Scan for the cell matching the given text and deliver its (x, y) coordinate at center. 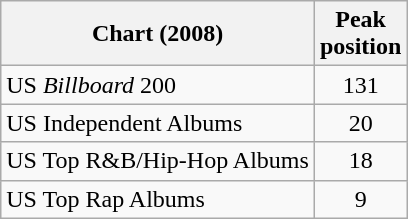
US Top Rap Albums (158, 199)
Peakposition (360, 34)
9 (360, 199)
20 (360, 123)
US Independent Albums (158, 123)
Chart (2008) (158, 34)
131 (360, 85)
US Billboard 200 (158, 85)
18 (360, 161)
US Top R&B/Hip-Hop Albums (158, 161)
